Search for the cell housing the specified text and yield its [x, y] center coordinate. 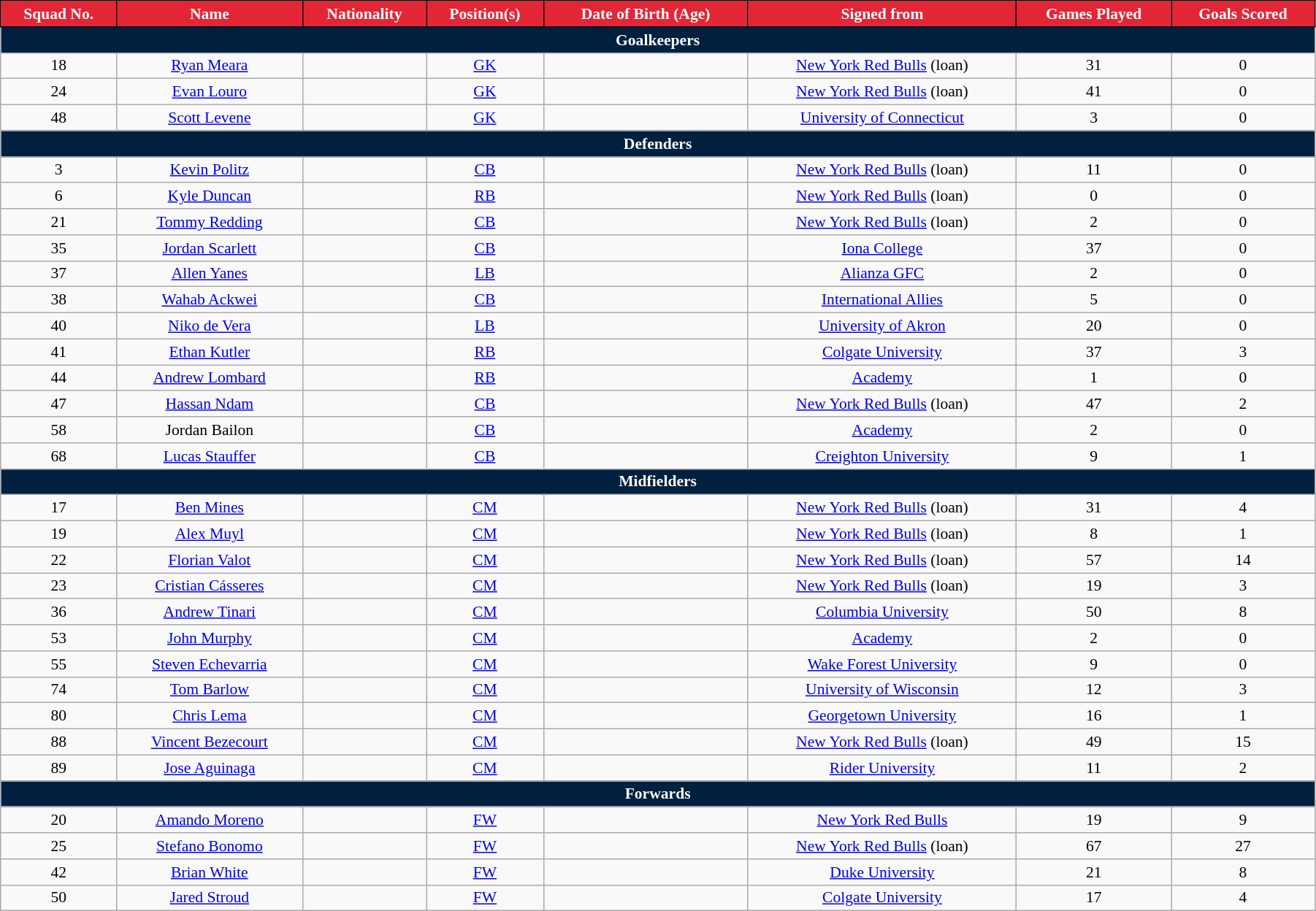
Jose Aguinaga [210, 768]
Alianza GFC [882, 274]
Andrew Tinari [210, 612]
Jordan Bailon [210, 430]
Date of Birth (Age) [646, 14]
New York Red Bulls [882, 820]
Squad No. [58, 14]
Georgetown University [882, 716]
Wahab Ackwei [210, 300]
Evan Louro [210, 92]
5 [1094, 300]
88 [58, 742]
Steven Echevarria [210, 664]
Brian White [210, 872]
International Allies [882, 300]
Duke University [882, 872]
Kyle Duncan [210, 196]
University of Wisconsin [882, 690]
Goals Scored [1243, 14]
Tommy Redding [210, 222]
48 [58, 118]
Games Played [1094, 14]
Forwards [658, 794]
University of Akron [882, 326]
44 [58, 378]
Cristian Cásseres [210, 586]
55 [58, 664]
Chris Lema [210, 716]
Nationality [364, 14]
Amando Moreno [210, 820]
Creighton University [882, 456]
14 [1243, 560]
Andrew Lombard [210, 378]
22 [58, 560]
Goalkeepers [658, 40]
25 [58, 846]
Ryan Meara [210, 66]
Position(s) [485, 14]
John Murphy [210, 638]
Kevin Politz [210, 170]
68 [58, 456]
80 [58, 716]
15 [1243, 742]
Jared Stroud [210, 898]
Alex Muyl [210, 534]
18 [58, 66]
Allen Yanes [210, 274]
49 [1094, 742]
57 [1094, 560]
12 [1094, 690]
Ethan Kutler [210, 352]
58 [58, 430]
Hassan Ndam [210, 404]
Wake Forest University [882, 664]
University of Connecticut [882, 118]
6 [58, 196]
Niko de Vera [210, 326]
89 [58, 768]
42 [58, 872]
Ben Mines [210, 508]
Lucas Stauffer [210, 456]
27 [1243, 846]
Stefano Bonomo [210, 846]
Vincent Bezecourt [210, 742]
74 [58, 690]
23 [58, 586]
Rider University [882, 768]
Defenders [658, 144]
Iona College [882, 248]
67 [1094, 846]
38 [58, 300]
Columbia University [882, 612]
Jordan Scarlett [210, 248]
36 [58, 612]
Midfielders [658, 482]
24 [58, 92]
Florian Valot [210, 560]
40 [58, 326]
Signed from [882, 14]
Tom Barlow [210, 690]
53 [58, 638]
Name [210, 14]
35 [58, 248]
16 [1094, 716]
Scott Levene [210, 118]
